Provide the (X, Y) coordinate of the cell's center where the given text is located.  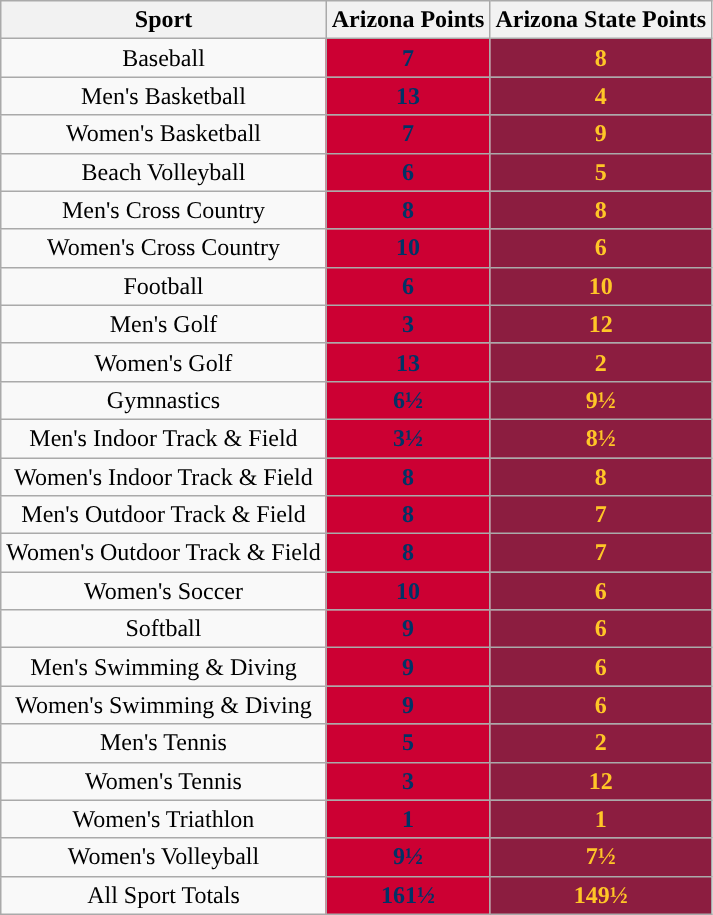
161½ (408, 895)
8½ (601, 438)
Beach Volleyball (164, 172)
Women's Basketball (164, 134)
Women's Volleyball (164, 857)
Men's Cross Country (164, 210)
149½ (601, 895)
Men's Basketball (164, 96)
Softball (164, 629)
Sport (164, 20)
Men's Tennis (164, 743)
Football (164, 286)
Baseball (164, 58)
3½ (408, 438)
Men's Golf (164, 324)
7½ (601, 857)
4 (601, 96)
Gymnastics (164, 400)
Women's Indoor Track & Field (164, 477)
Arizona Points (408, 20)
Men's Indoor Track & Field (164, 438)
Women's Swimming & Diving (164, 705)
Men's Outdoor Track & Field (164, 515)
Men's Swimming & Diving (164, 667)
Women's Triathlon (164, 819)
Women's Outdoor Track & Field (164, 553)
Women's Cross Country (164, 248)
Women's Golf (164, 362)
Women's Soccer (164, 591)
Arizona State Points (601, 20)
6½ (408, 400)
Women's Tennis (164, 781)
All Sport Totals (164, 895)
